Locate the cell with the specified text and output its (x, y) center coordinate. 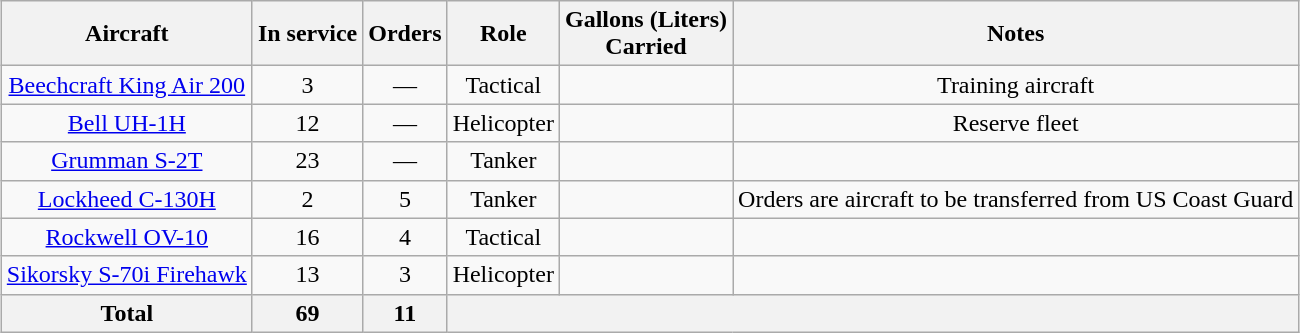
69 (307, 313)
Training aircraft (1016, 85)
Total (126, 313)
Rockwell OV-10 (126, 237)
16 (307, 237)
Notes (1016, 34)
Bell UH-1H (126, 123)
Lockheed C-130H (126, 199)
Reserve fleet (1016, 123)
23 (307, 161)
13 (307, 275)
4 (405, 237)
12 (307, 123)
Role (503, 34)
Beechcraft King Air 200 (126, 85)
5 (405, 199)
11 (405, 313)
Aircraft (126, 34)
Orders (405, 34)
Gallons (Liters)Carried (646, 34)
2 (307, 199)
Sikorsky S-70i Firehawk (126, 275)
In service (307, 34)
Grumman S-2T (126, 161)
Orders are aircraft to be transferred from US Coast Guard (1016, 199)
